Return (x, y) of the center of cell containing provided text 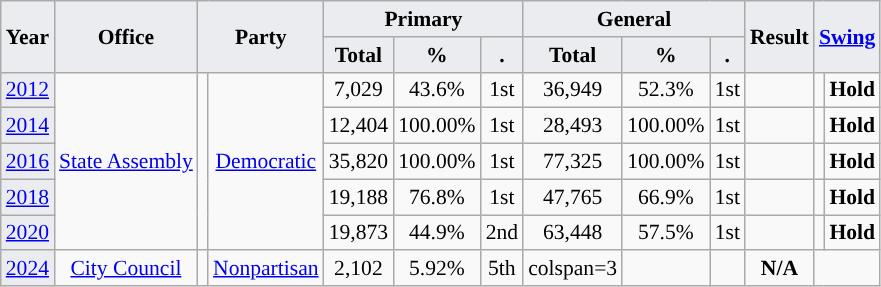
63,448 (572, 233)
Nonpartisan (266, 269)
19,188 (358, 197)
52.3% (666, 90)
2020 (28, 233)
47,765 (572, 197)
76.8% (436, 197)
colspan=3 (572, 269)
General (634, 19)
Democratic (266, 161)
28,493 (572, 126)
2nd (502, 233)
5.92% (436, 269)
12,404 (358, 126)
Swing (848, 36)
2012 (28, 90)
7,029 (358, 90)
2,102 (358, 269)
2024 (28, 269)
35,820 (358, 162)
Office (126, 36)
43.6% (436, 90)
2016 (28, 162)
Party (261, 36)
44.9% (436, 233)
N/A (780, 269)
Year (28, 36)
5th (502, 269)
City Council (126, 269)
66.9% (666, 197)
State Assembly (126, 161)
36,949 (572, 90)
77,325 (572, 162)
2018 (28, 197)
Result (780, 36)
2014 (28, 126)
19,873 (358, 233)
57.5% (666, 233)
Primary (424, 19)
